From the cell containing the given text, extract its center point as (x, y) coordinate. 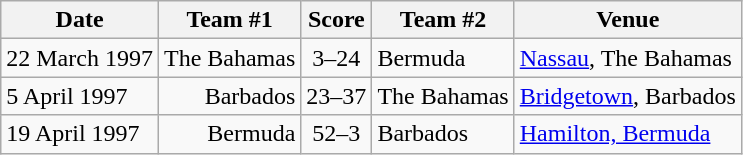
Nassau, The Bahamas (628, 58)
Bridgetown, Barbados (628, 96)
5 April 1997 (80, 96)
19 April 1997 (80, 134)
Score (336, 20)
52–3 (336, 134)
Team #2 (443, 20)
Date (80, 20)
22 March 1997 (80, 58)
3–24 (336, 58)
Hamilton, Bermuda (628, 134)
Venue (628, 20)
23–37 (336, 96)
Team #1 (229, 20)
